Search for the cell housing the specified text and yield its [x, y] center coordinate. 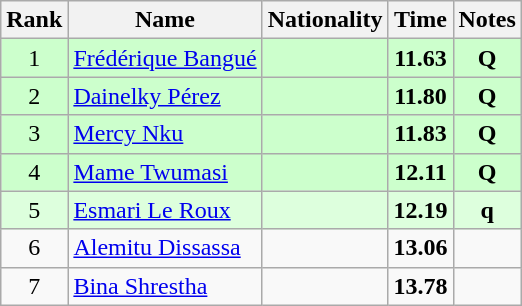
2 [34, 96]
7 [34, 286]
Alemitu Dissassa [165, 248]
5 [34, 210]
11.63 [420, 58]
Mercy Nku [165, 134]
Bina Shrestha [165, 286]
Nationality [325, 20]
6 [34, 248]
11.80 [420, 96]
13.78 [420, 286]
Notes [487, 20]
Name [165, 20]
Rank [34, 20]
11.83 [420, 134]
q [487, 210]
13.06 [420, 248]
Time [420, 20]
3 [34, 134]
12.19 [420, 210]
1 [34, 58]
12.11 [420, 172]
Mame Twumasi [165, 172]
Frédérique Bangué [165, 58]
Dainelky Pérez [165, 96]
4 [34, 172]
Esmari Le Roux [165, 210]
